Return the [x, y] coordinate for the center point of the cell that contains the specified text.  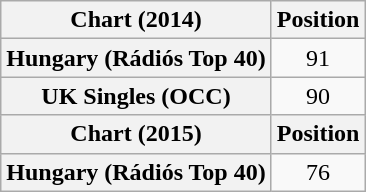
Chart (2015) [136, 134]
76 [318, 172]
90 [318, 96]
UK Singles (OCC) [136, 96]
91 [318, 58]
Chart (2014) [136, 20]
